Return the [X, Y] coordinate for the center point of the cell that contains the specified text.  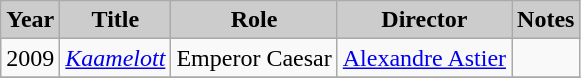
Director [424, 20]
Emperor Caesar [254, 58]
Alexandre Astier [424, 58]
Role [254, 20]
Kaamelott [116, 58]
Notes [546, 20]
Year [30, 20]
Title [116, 20]
2009 [30, 58]
